Detect which cell encompasses the target text, then output its [x, y] center coordinate. 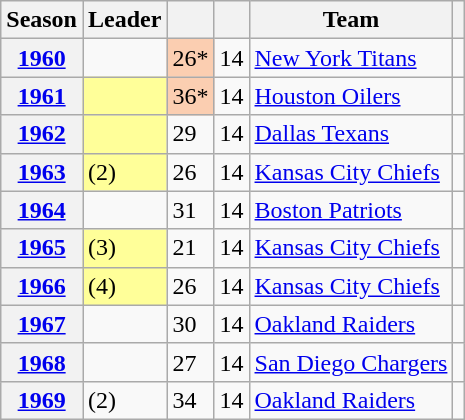
27 [190, 362]
34 [190, 400]
1964 [42, 210]
1963 [42, 172]
(3) [124, 248]
1967 [42, 324]
Houston Oilers [351, 96]
30 [190, 324]
31 [190, 210]
New York Titans [351, 58]
Leader [124, 20]
1966 [42, 286]
Boston Patriots [351, 210]
1965 [42, 248]
21 [190, 248]
1960 [42, 58]
(4) [124, 286]
1968 [42, 362]
Dallas Texans [351, 134]
26* [190, 58]
Season [42, 20]
San Diego Chargers [351, 362]
1969 [42, 400]
1962 [42, 134]
Team [351, 20]
29 [190, 134]
1961 [42, 96]
36* [190, 96]
